Find where the given text appears and provide that cell's center as (x, y) coordinate. 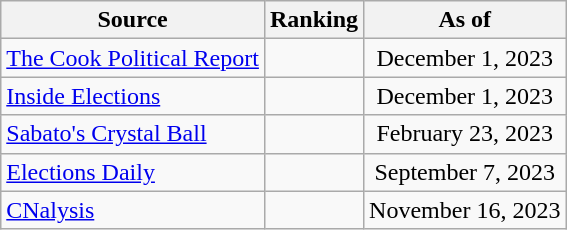
Source (133, 20)
The Cook Political Report (133, 58)
CNalysis (133, 210)
February 23, 2023 (465, 134)
Ranking (314, 20)
As of (465, 20)
November 16, 2023 (465, 210)
September 7, 2023 (465, 172)
Elections Daily (133, 172)
Inside Elections (133, 96)
Sabato's Crystal Ball (133, 134)
